Return the [x, y] coordinate for the center point of the cell that contains the specified text.  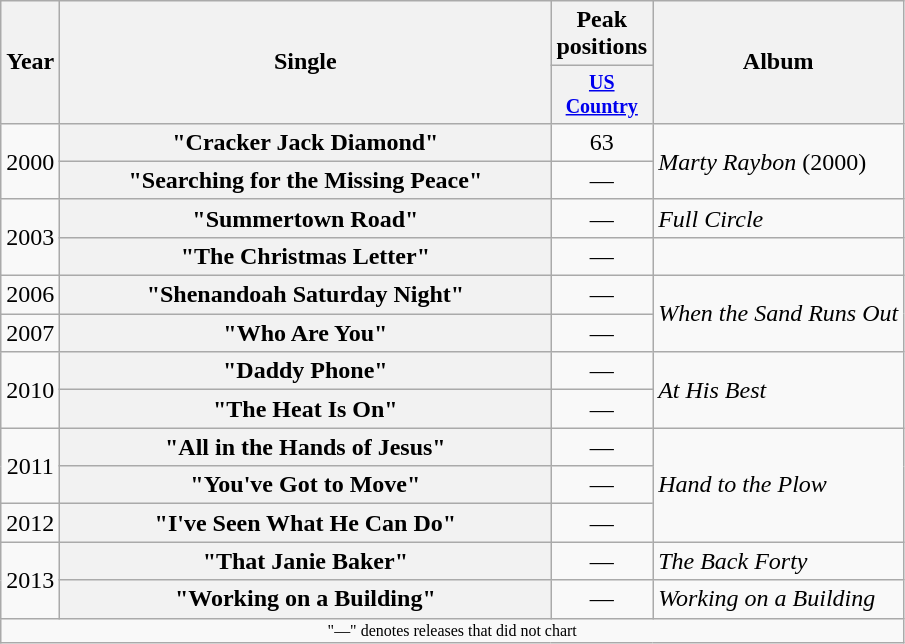
Album [778, 62]
Working on a Building [778, 599]
"Searching for the Missing Peace" [306, 180]
The Back Forty [778, 561]
"The Heat Is On" [306, 409]
Hand to the Plow [778, 485]
Year [30, 62]
Single [306, 62]
2012 [30, 523]
At His Best [778, 390]
2013 [30, 580]
When the Sand Runs Out [778, 314]
2007 [30, 333]
Full Circle [778, 218]
"That Janie Baker" [306, 561]
63 [602, 142]
2003 [30, 237]
"Cracker Jack Diamond" [306, 142]
"The Christmas Letter" [306, 256]
2011 [30, 466]
Marty Raybon (2000) [778, 161]
"You've Got to Move" [306, 485]
2006 [30, 295]
2000 [30, 161]
"Shenandoah Saturday Night" [306, 295]
"Summertown Road" [306, 218]
Peak positions [602, 34]
"Daddy Phone" [306, 371]
"Who Are You" [306, 333]
US Country [602, 94]
2010 [30, 390]
"—" denotes releases that did not chart [452, 630]
"All in the Hands of Jesus" [306, 447]
"Working on a Building" [306, 599]
"I've Seen What He Can Do" [306, 523]
